Detect which cell encompasses the target text, then output its (X, Y) center coordinate. 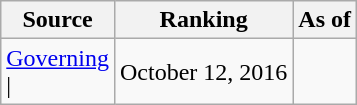
Governing| (58, 72)
Ranking (203, 20)
As of (325, 20)
October 12, 2016 (203, 72)
Source (58, 20)
